Search for the cell housing the specified text and yield its [X, Y] center coordinate. 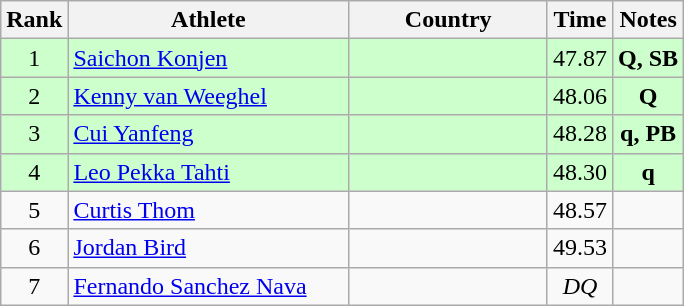
2 [34, 96]
3 [34, 134]
49.53 [580, 248]
48.30 [580, 172]
q, PB [648, 134]
Fernando Sanchez Nava [208, 286]
7 [34, 286]
48.06 [580, 96]
Country [448, 20]
Saichon Konjen [208, 58]
Jordan Bird [208, 248]
Athlete [208, 20]
Kenny van Weeghel [208, 96]
48.57 [580, 210]
Q [648, 96]
q [648, 172]
48.28 [580, 134]
6 [34, 248]
Leo Pekka Tahti [208, 172]
Notes [648, 20]
4 [34, 172]
Rank [34, 20]
Time [580, 20]
47.87 [580, 58]
DQ [580, 286]
Q, SB [648, 58]
Curtis Thom [208, 210]
1 [34, 58]
5 [34, 210]
Cui Yanfeng [208, 134]
